Return (X, Y) of the center of cell containing provided text 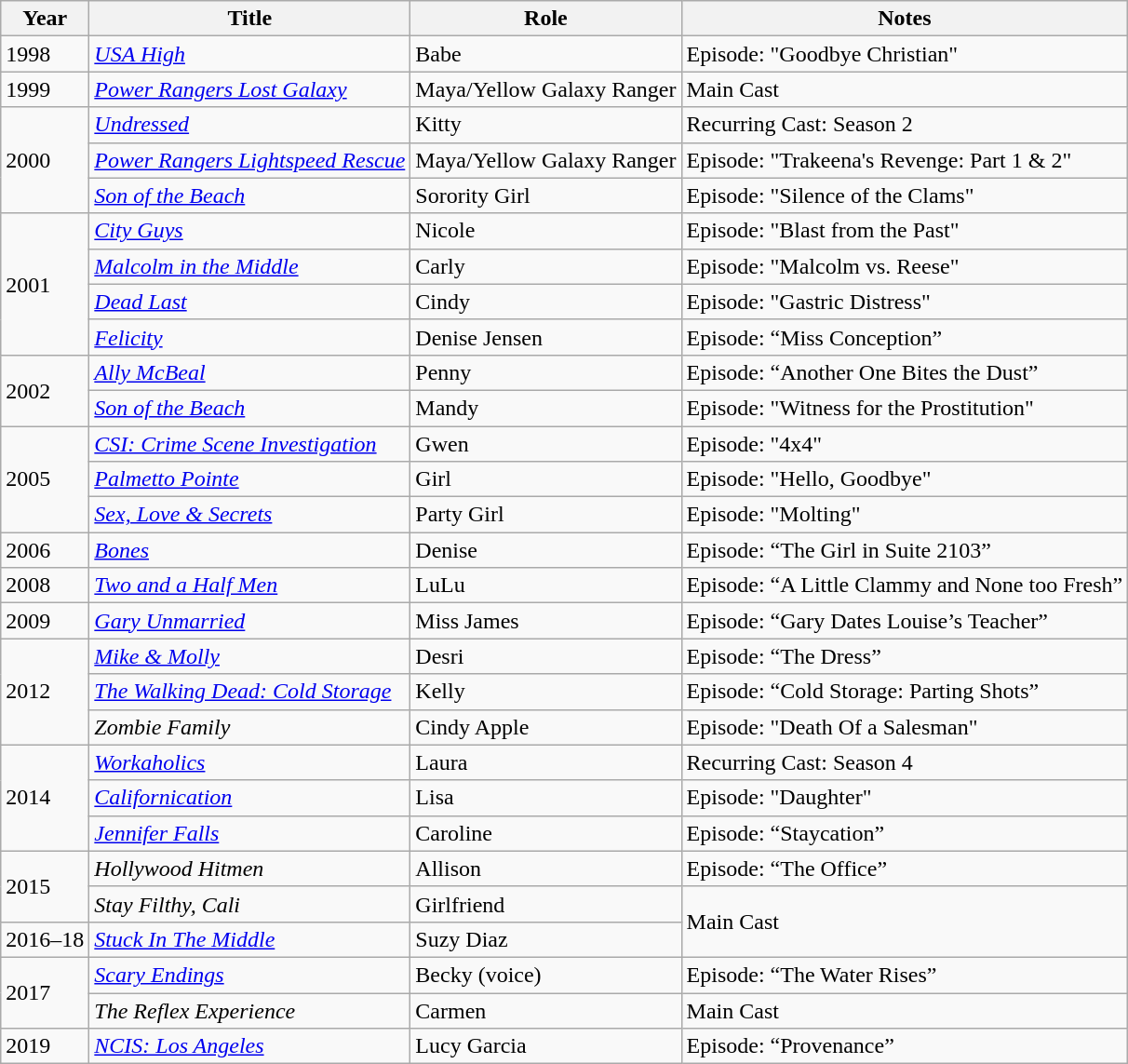
Sorority Girl (545, 195)
Malcolm in the Middle (249, 266)
Lisa (545, 798)
Episode: “The Dress” (905, 656)
Power Rangers Lightspeed Rescue (249, 160)
Episode: "Hello, Goodbye" (905, 479)
Episode: "Daughter" (905, 798)
2015 (45, 886)
Miss James (545, 621)
Undressed (249, 125)
2017 (45, 992)
Babe (545, 54)
Episode: “The Water Rises” (905, 975)
Episode: "Trakeena's Revenge: Part 1 & 2" (905, 160)
Felicity (249, 337)
Allison (545, 869)
Suzy Diaz (545, 939)
Episode: "Witness for the Prostitution" (905, 408)
Sex, Love & Secrets (249, 515)
Californication (249, 798)
Mike & Molly (249, 656)
1999 (45, 89)
2005 (45, 479)
Episode: "Death Of a Salesman" (905, 727)
Episode: “The Office” (905, 869)
Episode: "Molting" (905, 515)
2001 (45, 284)
Ally McBeal (249, 372)
Episode: "Blast from the Past" (905, 231)
2009 (45, 621)
Title (249, 19)
2016–18 (45, 939)
Jennifer Falls (249, 833)
Denise Jensen (545, 337)
1998 (45, 54)
Bones (249, 550)
2019 (45, 1046)
Girl (545, 479)
Episode: "4x4" (905, 444)
Caroline (545, 833)
Power Rangers Lost Galaxy (249, 89)
2002 (45, 390)
Recurring Cast: Season 4 (905, 762)
Cindy Apple (545, 727)
Episode: “The Girl in Suite 2103” (905, 550)
Kelly (545, 692)
Episode: "Goodbye Christian" (905, 54)
2008 (45, 586)
Year (45, 19)
Desri (545, 656)
Carmen (545, 1010)
Role (545, 19)
2012 (45, 692)
NCIS: Los Angeles (249, 1046)
Workaholics (249, 762)
Notes (905, 19)
2000 (45, 160)
Dead Last (249, 302)
The Reflex Experience (249, 1010)
2006 (45, 550)
Episode: “Provenance” (905, 1046)
Denise (545, 550)
Episode: "Silence of the Clams" (905, 195)
Episode: “Staycation” (905, 833)
City Guys (249, 231)
Mandy (545, 408)
Lucy Garcia (545, 1046)
Party Girl (545, 515)
Two and a Half Men (249, 586)
The Walking Dead: Cold Storage (249, 692)
Episode: "Malcolm vs. Reese" (905, 266)
Nicole (545, 231)
Palmetto Pointe (249, 479)
Episode: “A Little Clammy and None too Fresh” (905, 586)
Episode: “Gary Dates Louise’s Teacher” (905, 621)
Episode: "Gastric Distress" (905, 302)
Recurring Cast: Season 2 (905, 125)
Carly (545, 266)
Cindy (545, 302)
LuLu (545, 586)
Stuck In The Middle (249, 939)
Episode: “Cold Storage: Parting Shots” (905, 692)
Gary Unmarried (249, 621)
Scary Endings (249, 975)
USA High (249, 54)
Episode: “Another One Bites the Dust” (905, 372)
Becky (voice) (545, 975)
Stay Filthy, Cali (249, 904)
Kitty (545, 125)
2014 (45, 798)
Penny (545, 372)
Episode: “Miss Conception” (905, 337)
CSI: Crime Scene Investigation (249, 444)
Gwen (545, 444)
Girlfriend (545, 904)
Zombie Family (249, 727)
Hollywood Hitmen (249, 869)
Laura (545, 762)
